Locate the cell with the specified text and output its [x, y] center coordinate. 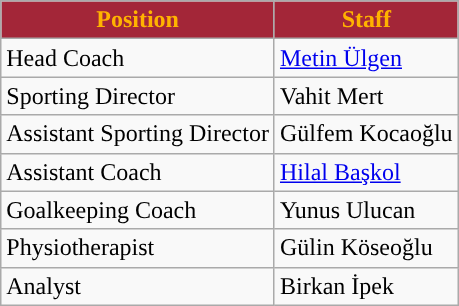
Gülin Köseoğlu [366, 248]
Gülfem Kocaoğlu [366, 134]
Physiotherapist [138, 248]
Staff [366, 20]
Head Coach [138, 58]
Analyst [138, 286]
Goalkeeping Coach [138, 210]
Yunus Ulucan [366, 210]
Assistant Sporting Director [138, 134]
Vahit Mert [366, 96]
Birkan İpek [366, 286]
Position [138, 20]
Hilal Başkol [366, 172]
Sporting Director [138, 96]
Metin Ülgen [366, 58]
Assistant Coach [138, 172]
